Determine the (x, y) coordinate at the center of the cell enclosing the given text.  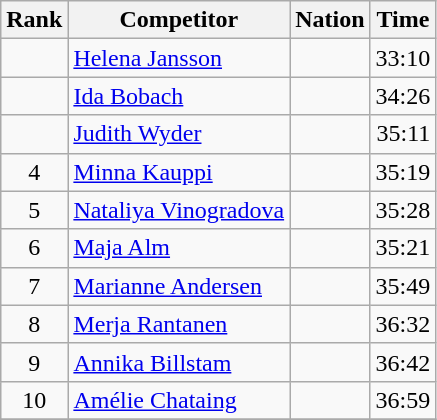
10 (34, 400)
Competitor (179, 20)
5 (34, 210)
36:32 (403, 324)
Nation (330, 20)
Judith Wyder (179, 134)
Rank (34, 20)
Time (403, 20)
Amélie Chataing (179, 400)
35:11 (403, 134)
35:28 (403, 210)
8 (34, 324)
Annika Billstam (179, 362)
36:59 (403, 400)
Minna Kauppi (179, 172)
35:21 (403, 248)
33:10 (403, 58)
Helena Jansson (179, 58)
7 (34, 286)
35:49 (403, 286)
4 (34, 172)
36:42 (403, 362)
Ida Bobach (179, 96)
34:26 (403, 96)
Maja Alm (179, 248)
Marianne Andersen (179, 286)
Merja Rantanen (179, 324)
6 (34, 248)
9 (34, 362)
35:19 (403, 172)
Nataliya Vinogradova (179, 210)
